Scan for the cell matching the given text and deliver its (x, y) coordinate at center. 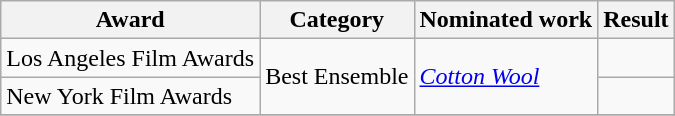
Cotton Wool (506, 77)
New York Film Awards (130, 96)
Award (130, 20)
Los Angeles Film Awards (130, 58)
Result (636, 20)
Category (337, 20)
Nominated work (506, 20)
Best Ensemble (337, 77)
